Scan for the cell matching the given text and deliver its [x, y] coordinate at center. 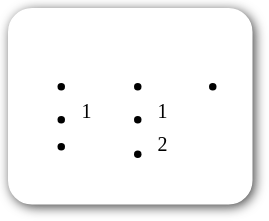
12 [132, 106]
1 [56, 106]
